Return the (x, y) coordinate for the center point of the cell that contains the specified text.  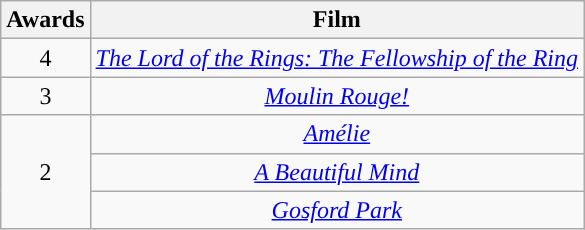
Gosford Park (337, 210)
The Lord of the Rings: The Fellowship of the Ring (337, 58)
Moulin Rouge! (337, 96)
Amélie (337, 134)
2 (46, 172)
Awards (46, 20)
Film (337, 20)
3 (46, 96)
A Beautiful Mind (337, 172)
4 (46, 58)
